Extract the [X, Y] coordinate from the center of the cell holding the provided text.  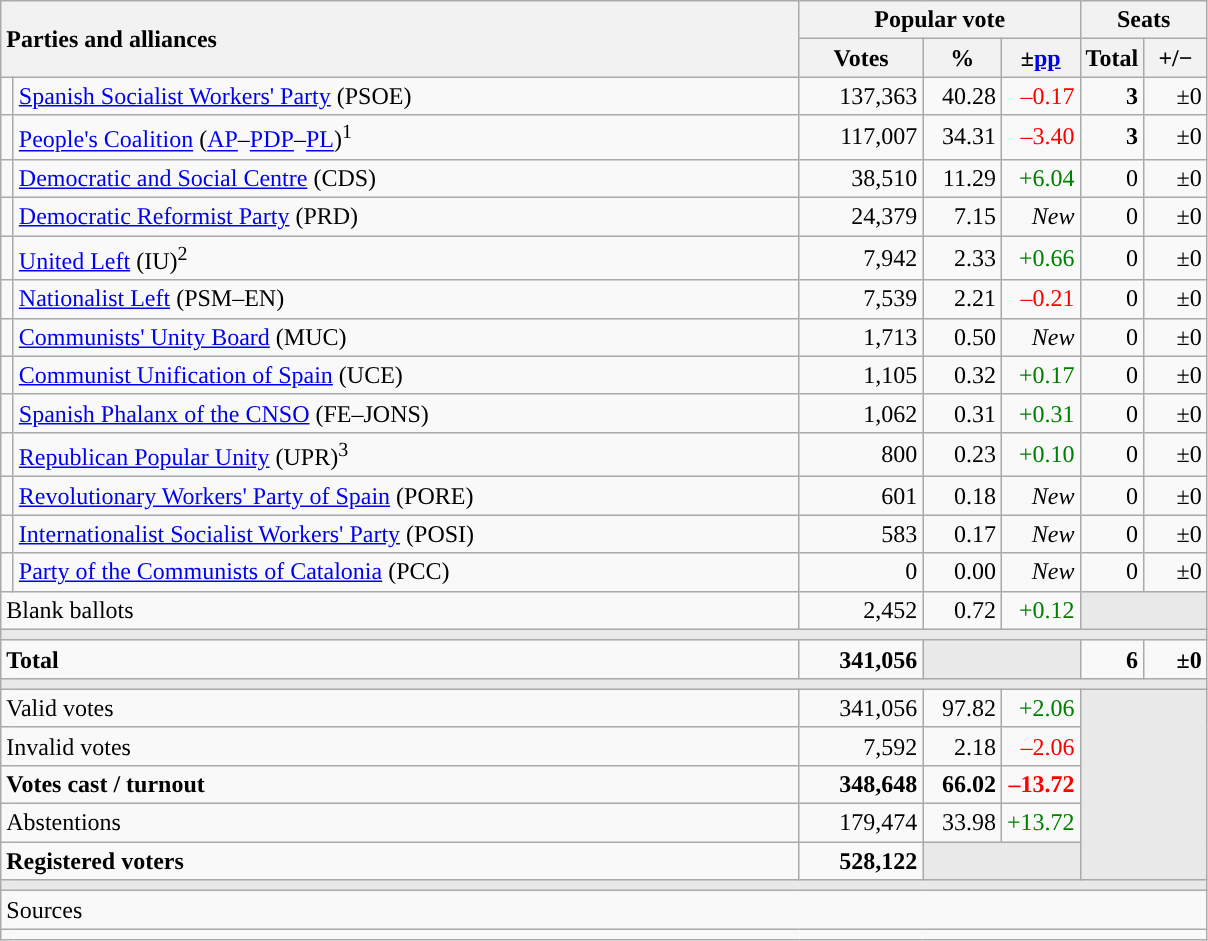
179,474 [861, 823]
1,062 [861, 413]
Internationalist Socialist Workers' Party (POSI) [406, 534]
Spanish Socialist Workers' Party (PSOE) [406, 96]
7,539 [861, 299]
1,105 [861, 375]
Abstentions [400, 823]
Communists' Unity Board (MUC) [406, 337]
+13.72 [1040, 823]
–0.21 [1040, 299]
66.02 [962, 785]
34.31 [962, 138]
+2.06 [1040, 708]
Registered voters [400, 861]
Revolutionary Workers' Party of Spain (PORE) [406, 496]
+0.10 [1040, 454]
528,122 [861, 861]
0.00 [962, 572]
1,713 [861, 337]
Republican Popular Unity (UPR)3 [406, 454]
2.18 [962, 746]
2.33 [962, 258]
–13.72 [1040, 785]
Votes [861, 58]
601 [861, 496]
Democratic and Social Centre (CDS) [406, 178]
137,363 [861, 96]
6 [1112, 659]
97.82 [962, 708]
United Left (IU)2 [406, 258]
People's Coalition (AP–PDP–PL)1 [406, 138]
2,452 [861, 610]
Votes cast / turnout [400, 785]
Nationalist Left (PSM–EN) [406, 299]
0.17 [962, 534]
Spanish Phalanx of the CNSO (FE–JONS) [406, 413]
Blank ballots [400, 610]
±pp [1040, 58]
+0.66 [1040, 258]
–0.17 [1040, 96]
0.23 [962, 454]
24,379 [861, 217]
+6.04 [1040, 178]
+0.17 [1040, 375]
117,007 [861, 138]
33.98 [962, 823]
–3.40 [1040, 138]
Popular vote [940, 20]
7,942 [861, 258]
40.28 [962, 96]
Communist Unification of Spain (UCE) [406, 375]
Seats [1144, 20]
348,648 [861, 785]
7,592 [861, 746]
2.21 [962, 299]
+/− [1176, 58]
11.29 [962, 178]
Valid votes [400, 708]
0.31 [962, 413]
0.32 [962, 375]
+0.12 [1040, 610]
800 [861, 454]
+0.31 [1040, 413]
0.72 [962, 610]
–2.06 [1040, 746]
583 [861, 534]
Invalid votes [400, 746]
Party of the Communists of Catalonia (PCC) [406, 572]
Sources [604, 910]
38,510 [861, 178]
0.18 [962, 496]
0.50 [962, 337]
7.15 [962, 217]
% [962, 58]
Parties and alliances [400, 39]
Democratic Reformist Party (PRD) [406, 217]
